Identify which cell holds the provided text, then report its (X, Y) central coordinate. 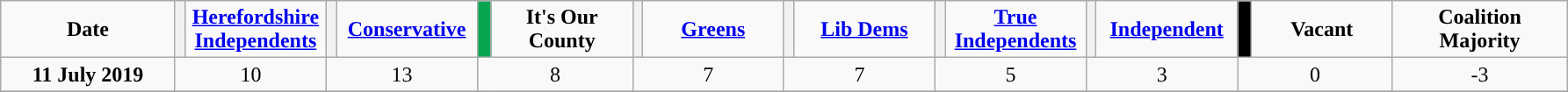
8 (555, 74)
10 (250, 74)
Coalition Majority (1479, 30)
-3 (1479, 74)
Date (88, 30)
Vacant (1321, 30)
Greens (713, 30)
3 (1162, 74)
5 (1010, 74)
Conservative (406, 30)
0 (1316, 74)
True Independents (1015, 30)
11 July 2019 (88, 74)
Lib Dems (864, 30)
It's Our County (562, 30)
13 (401, 74)
Herefordshire Independents (255, 30)
Independent (1167, 30)
